Return the [x, y] coordinate for the center point of the cell that contains the specified text.  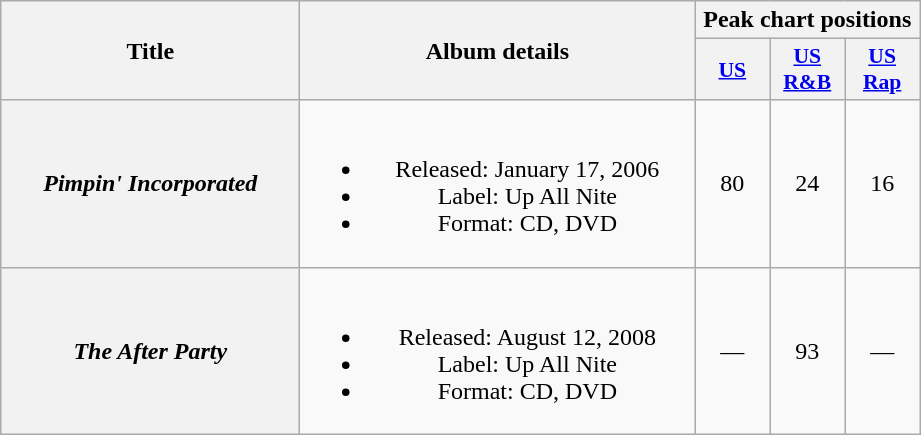
US R&B [808, 70]
USRap [882, 70]
24 [808, 184]
80 [732, 184]
The After Party [150, 350]
Released: January 17, 2006Label: Up All NiteFormat: CD, DVD [498, 184]
93 [808, 350]
Pimpin' Incorporated [150, 184]
16 [882, 184]
Title [150, 50]
Album details [498, 50]
Released: August 12, 2008Label: Up All NiteFormat: CD, DVD [498, 350]
Peak chart positions [808, 20]
US [732, 70]
